Search for the cell housing the specified text and yield its [X, Y] center coordinate. 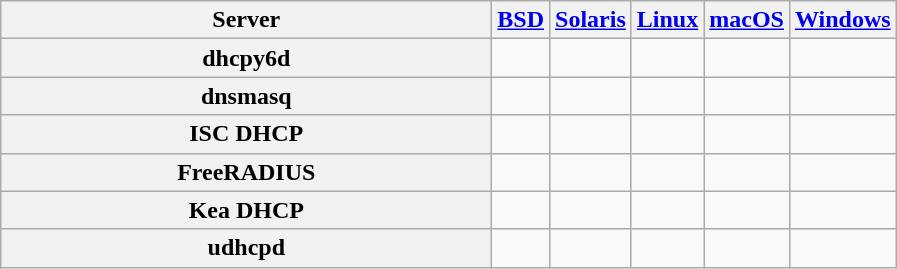
macOS [747, 20]
Linux [667, 20]
Solaris [591, 20]
Windows [842, 20]
ISC DHCP [246, 134]
udhcpd [246, 248]
dnsmasq [246, 96]
Server [246, 20]
dhcpy6d [246, 58]
Kea DHCP [246, 210]
FreeRADIUS [246, 172]
BSD [521, 20]
